Identify which cell holds the provided text, then report its [x, y] central coordinate. 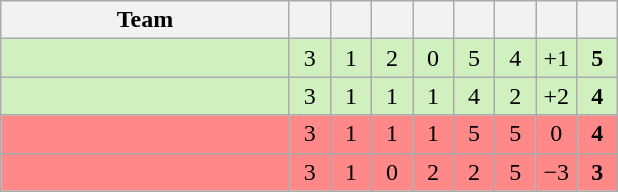
+1 [556, 58]
−3 [556, 172]
Team [146, 20]
+2 [556, 96]
